Capture the cell that displays the provided text and extract its (x, y) central coordinate. 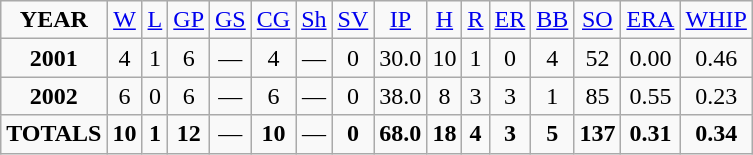
IP (400, 20)
0.55 (650, 96)
GS (231, 20)
0.00 (650, 58)
YEAR (54, 20)
GP (189, 20)
52 (598, 58)
ERA (650, 20)
137 (598, 134)
0.34 (716, 134)
W (124, 20)
SO (598, 20)
2001 (54, 58)
CG (273, 20)
30.0 (400, 58)
H (444, 20)
8 (444, 96)
Sh (314, 20)
L (155, 20)
ER (510, 20)
0.23 (716, 96)
38.0 (400, 96)
0.46 (716, 58)
TOTALS (54, 134)
68.0 (400, 134)
BB (552, 20)
18 (444, 134)
85 (598, 96)
0.31 (650, 134)
2002 (54, 96)
SV (353, 20)
12 (189, 134)
R (476, 20)
WHIP (716, 20)
5 (552, 134)
